Find where the given text appears and provide that cell's center as [X, Y] coordinate. 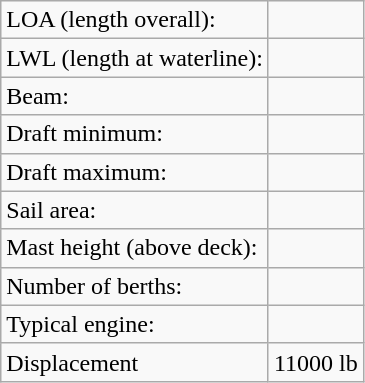
Beam: [135, 96]
Typical engine: [135, 324]
LWL (length at waterline): [135, 58]
Draft maximum: [135, 172]
Displacement [135, 362]
Mast height (above deck): [135, 248]
Number of berths: [135, 286]
LOA (length overall): [135, 20]
Draft minimum: [135, 134]
11000 lb [316, 362]
Sail area: [135, 210]
